Return the (x, y) coordinate for the center point of the cell that contains the specified text.  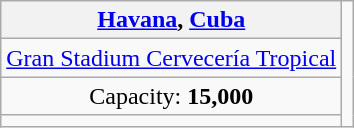
Capacity: 15,000 (172, 96)
Gran Stadium Cervecería Tropical (172, 58)
Havana, Cuba (172, 20)
